Pinpoint the cell where the given text exists, returning its [x, y] midpoint coordinate. 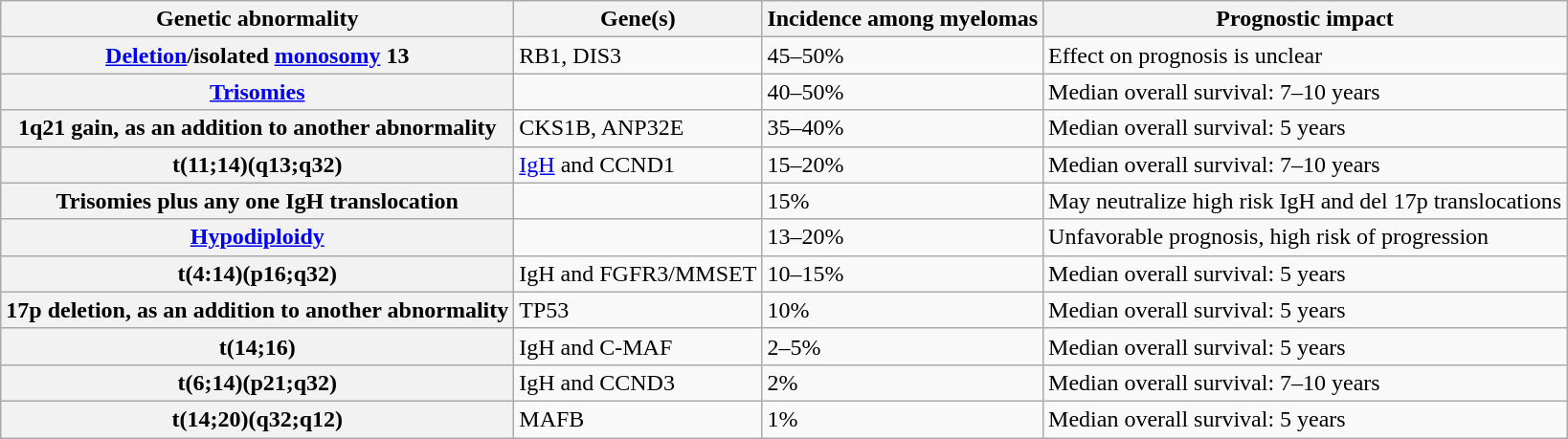
RB1, DIS3 [638, 55]
17p deletion, as an addition to another abnormality [258, 310]
10–15% [903, 274]
Genetic abnormality [258, 19]
MAFB [638, 419]
10% [903, 310]
2–5% [903, 346]
t(6;14)(p21;q32) [258, 383]
40–50% [903, 92]
IgH and FGFR3/MMSET [638, 274]
15% [903, 201]
May neutralize high risk IgH and del 17p translocations [1306, 201]
Gene(s) [638, 19]
Deletion/isolated monosomy 13 [258, 55]
t(14;16) [258, 346]
IgH and CCND3 [638, 383]
Incidence among myelomas [903, 19]
1% [903, 419]
Prognostic impact [1306, 19]
t(4:14)(p16;q32) [258, 274]
13–20% [903, 237]
TP53 [638, 310]
Trisomies [258, 92]
2% [903, 383]
Hypodiploidy [258, 237]
t(14;20)(q32;q12) [258, 419]
35–40% [903, 128]
Trisomies plus any one IgH translocation [258, 201]
IgH and C-MAF [638, 346]
Unfavorable prognosis, high risk of progression [1306, 237]
IgH and CCND1 [638, 165]
CKS1B, ANP32E [638, 128]
t(11;14)(q13;q32) [258, 165]
45–50% [903, 55]
Effect on prognosis is unclear [1306, 55]
1q21 gain, as an addition to another abnormality [258, 128]
15–20% [903, 165]
